Return (X, Y) of the center of cell containing provided text 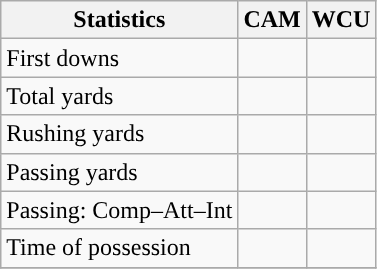
Passing yards (120, 172)
First downs (120, 58)
Statistics (120, 20)
Time of possession (120, 248)
Rushing yards (120, 134)
Passing: Comp–Att–Int (120, 210)
WCU (341, 20)
Total yards (120, 96)
CAM (272, 20)
